Identify which cell holds the provided text, then report its [X, Y] central coordinate. 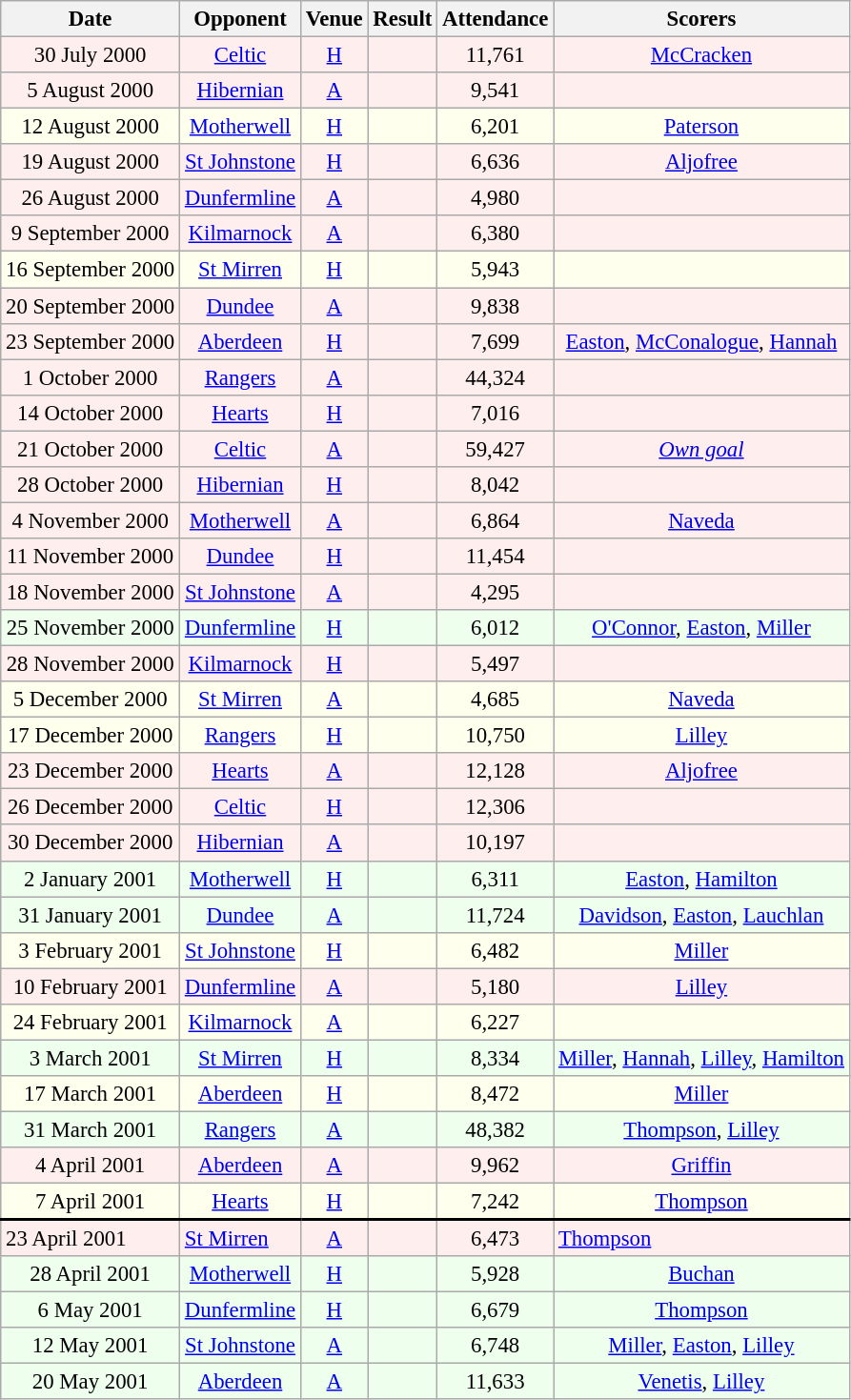
9,541 [496, 91]
Result [402, 19]
8,334 [496, 1058]
5,180 [496, 986]
4 November 2000 [91, 520]
6,473 [496, 1238]
28 October 2000 [91, 485]
4,685 [496, 700]
30 July 2000 [91, 55]
17 December 2000 [91, 736]
23 April 2001 [91, 1238]
31 January 2001 [91, 915]
11 November 2000 [91, 557]
6,227 [496, 1023]
11,454 [496, 557]
6,482 [496, 950]
5,943 [496, 270]
48,382 [496, 1129]
11,724 [496, 915]
10 February 2001 [91, 986]
19 August 2000 [91, 162]
4,295 [496, 592]
6,864 [496, 520]
10,750 [496, 736]
Thompson, Lilley [701, 1129]
23 September 2000 [91, 341]
Griffin [701, 1166]
7,242 [496, 1202]
Scorers [701, 19]
Buchan [701, 1274]
6,679 [496, 1310]
Paterson [701, 127]
6,012 [496, 628]
26 August 2000 [91, 198]
7 April 2001 [91, 1202]
5,497 [496, 664]
9,838 [496, 306]
59,427 [496, 449]
6,748 [496, 1346]
28 April 2001 [91, 1274]
6,311 [496, 879]
12 August 2000 [91, 127]
28 November 2000 [91, 664]
5 December 2000 [91, 700]
12 May 2001 [91, 1346]
8,472 [496, 1094]
6 May 2001 [91, 1310]
14 October 2000 [91, 413]
20 May 2001 [91, 1382]
5,928 [496, 1274]
6,201 [496, 127]
24 February 2001 [91, 1023]
Miller, Easton, Lilley [701, 1346]
4 April 2001 [91, 1166]
9,962 [496, 1166]
16 September 2000 [91, 270]
30 December 2000 [91, 843]
6,380 [496, 233]
17 March 2001 [91, 1094]
3 February 2001 [91, 950]
25 November 2000 [91, 628]
20 September 2000 [91, 306]
4,980 [496, 198]
11,761 [496, 55]
8,042 [496, 485]
Opponent [240, 19]
O'Connor, Easton, Miller [701, 628]
7,699 [496, 341]
5 August 2000 [91, 91]
11,633 [496, 1382]
21 October 2000 [91, 449]
31 March 2001 [91, 1129]
18 November 2000 [91, 592]
Date [91, 19]
Attendance [496, 19]
Easton, Hamilton [701, 879]
1 October 2000 [91, 377]
Venue [335, 19]
23 December 2000 [91, 771]
Davidson, Easton, Lauchlan [701, 915]
9 September 2000 [91, 233]
44,324 [496, 377]
Venetis, Lilley [701, 1382]
2 January 2001 [91, 879]
McCracken [701, 55]
Own goal [701, 449]
12,306 [496, 807]
3 March 2001 [91, 1058]
26 December 2000 [91, 807]
7,016 [496, 413]
10,197 [496, 843]
12,128 [496, 771]
6,636 [496, 162]
Easton, McConalogue, Hannah [701, 341]
Miller, Hannah, Lilley, Hamilton [701, 1058]
